Search for the cell housing the specified text and yield its (x, y) center coordinate. 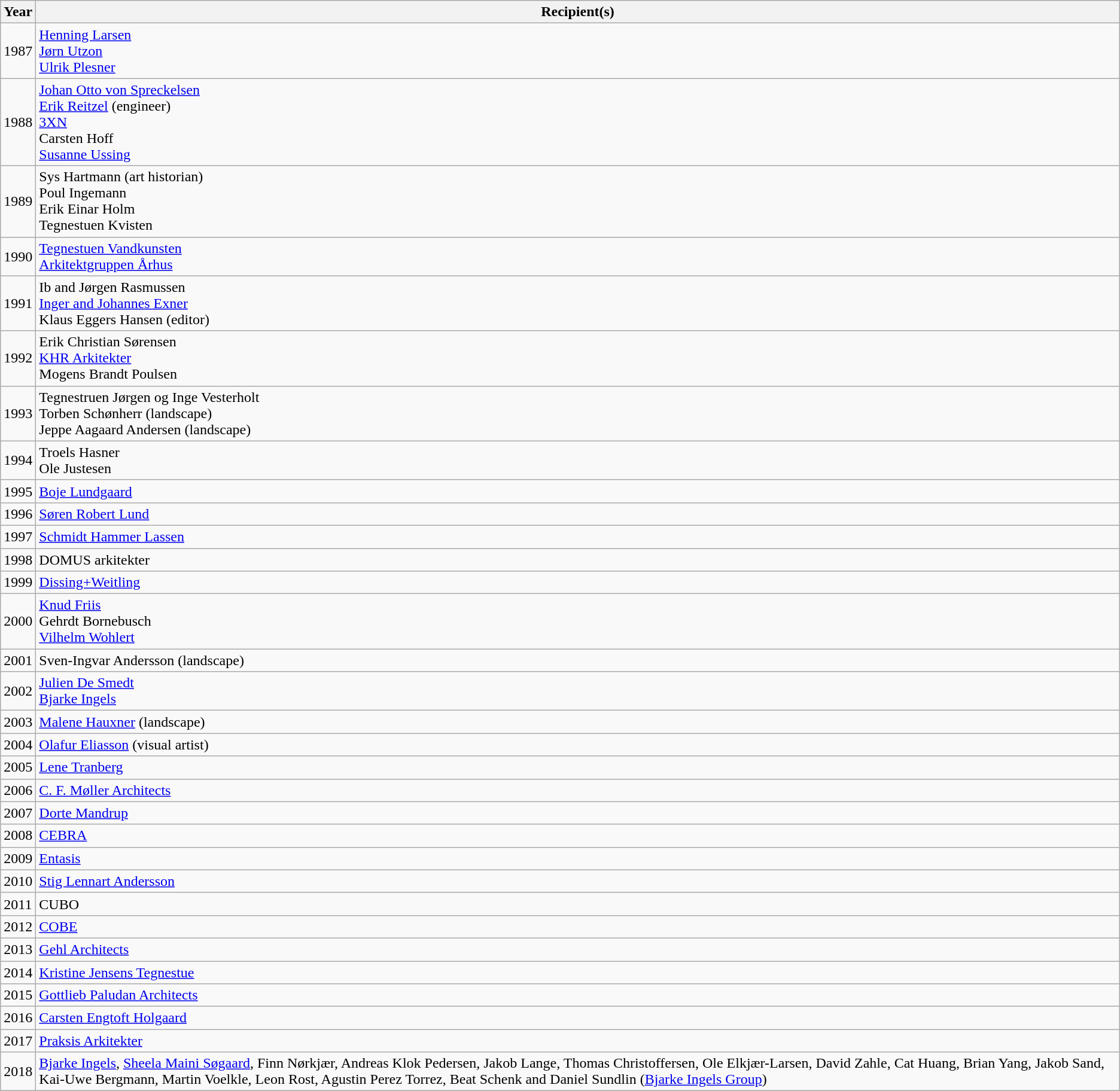
Recipient(s) (578, 12)
Dorte Mandrup (578, 813)
2000 (18, 621)
CUBO (578, 904)
2010 (18, 881)
CEBRA (578, 836)
Tegnestuen VandkunstenArkitektgruppen Århus (578, 256)
Kristine Jensens Tegnestue (578, 972)
2013 (18, 949)
2005 (18, 767)
2009 (18, 858)
Troels HasnerOle Justesen (578, 461)
Stig Lennart Andersson (578, 881)
Praksis Arkitekter (578, 1041)
1993 (18, 413)
1995 (18, 491)
Gehl Architects (578, 949)
Year (18, 12)
1988 (18, 122)
2008 (18, 836)
Entasis (578, 858)
2011 (18, 904)
1999 (18, 583)
2006 (18, 790)
Schmidt Hammer Lassen (578, 537)
Henning LarsenJørn UtzonUlrik Plesner (578, 51)
Ib and Jørgen RasmussenInger and Johannes ExnerKlaus Eggers Hansen (editor) (578, 303)
Søren Robert Lund (578, 514)
2016 (18, 1018)
Tegnestruen Jørgen og Inge VesterholtTorben Schønherr (landscape)Jeppe Aagaard Andersen (landscape) (578, 413)
2004 (18, 745)
Boje Lundgaard (578, 491)
Gottlieb Paludan Architects (578, 995)
2015 (18, 995)
Sven-Ingvar Andersson (landscape) (578, 660)
Malene Hauxner (landscape) (578, 722)
Johan Otto von SpreckelsenErik Reitzel (engineer)3XNCarsten HoffSusanne Ussing (578, 122)
1998 (18, 559)
1990 (18, 256)
C. F. Møller Architects (578, 790)
2017 (18, 1041)
1991 (18, 303)
1989 (18, 201)
1987 (18, 51)
2007 (18, 813)
2001 (18, 660)
Julien De SmedtBjarke Ingels (578, 691)
2014 (18, 972)
2012 (18, 927)
1994 (18, 461)
Knud FriisGehrdt BornebuschVilhelm Wohlert (578, 621)
2018 (18, 1072)
COBE (578, 927)
Erik Christian SørensenKHR ArkitekterMogens Brandt Poulsen (578, 358)
Carsten Engtoft Holgaard (578, 1018)
Lene Tranberg (578, 767)
Olafur Eliasson (visual artist) (578, 745)
1997 (18, 537)
Sys Hartmann (art historian)Poul IngemannErik Einar HolmTegnestuen Kvisten (578, 201)
2003 (18, 722)
1996 (18, 514)
DOMUS arkitekter (578, 559)
1992 (18, 358)
Dissing+Weitling (578, 583)
2002 (18, 691)
